Find where the given text appears and provide that cell's center as (x, y) coordinate. 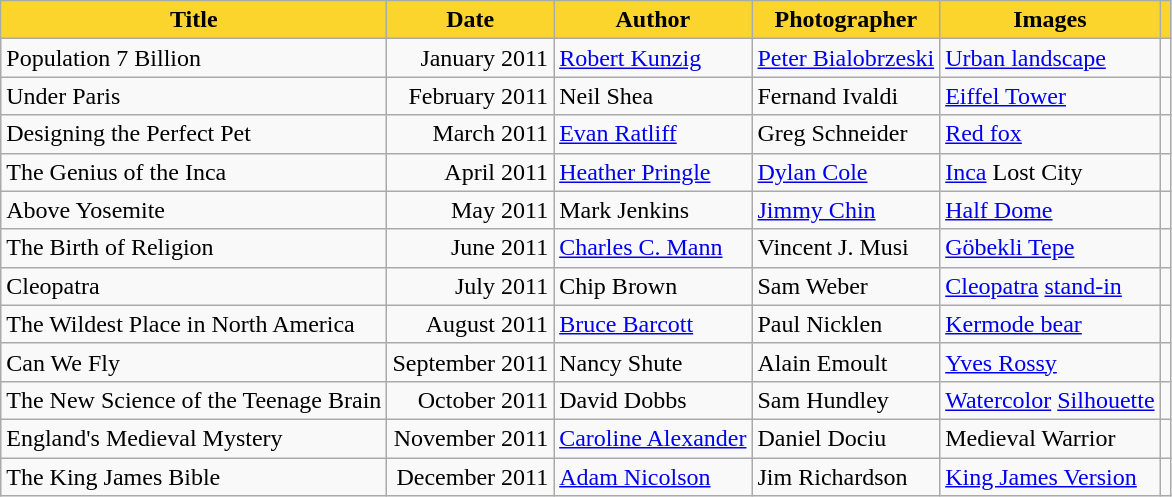
Nancy Shute (653, 362)
Eiffel Tower (1050, 96)
March 2011 (470, 134)
Medieval Warrior (1050, 438)
England's Medieval Mystery (194, 438)
Peter Bialobrzeski (846, 58)
Sam Weber (846, 286)
Alain Emoult (846, 362)
Mark Jenkins (653, 210)
Title (194, 20)
Watercolor Silhouette (1050, 400)
Under Paris (194, 96)
Evan Ratliff (653, 134)
Jimmy Chin (846, 210)
Red fox (1050, 134)
Cleopatra stand-in (1050, 286)
Half Dome (1050, 210)
The Birth of Religion (194, 248)
Robert Kunzig (653, 58)
Vincent J. Musi (846, 248)
Caroline Alexander (653, 438)
Charles C. Mann (653, 248)
Heather Pringle (653, 172)
The Genius of the Inca (194, 172)
January 2011 (470, 58)
August 2011 (470, 324)
Can We Fly (194, 362)
David Dobbs (653, 400)
Dylan Cole (846, 172)
Images (1050, 20)
May 2011 (470, 210)
Population 7 Billion (194, 58)
February 2011 (470, 96)
Above Yosemite (194, 210)
June 2011 (470, 248)
Date (470, 20)
Author (653, 20)
November 2011 (470, 438)
Cleopatra (194, 286)
Inca Lost City (1050, 172)
Urban landscape (1050, 58)
Greg Schneider (846, 134)
The Wildest Place in North America (194, 324)
Neil Shea (653, 96)
King James Version (1050, 477)
October 2011 (470, 400)
Chip Brown (653, 286)
Paul Nicklen (846, 324)
The King James Bible (194, 477)
Yves Rossy (1050, 362)
Fernand Ivaldi (846, 96)
April 2011 (470, 172)
September 2011 (470, 362)
Bruce Barcott (653, 324)
Kermode bear (1050, 324)
The New Science of the Teenage Brain (194, 400)
July 2011 (470, 286)
Sam Hundley (846, 400)
Jim Richardson (846, 477)
Adam Nicolson (653, 477)
December 2011 (470, 477)
Göbekli Tepe (1050, 248)
Photographer (846, 20)
Designing the Perfect Pet (194, 134)
Daniel Dociu (846, 438)
